From the cell containing the given text, extract its center point as [x, y] coordinate. 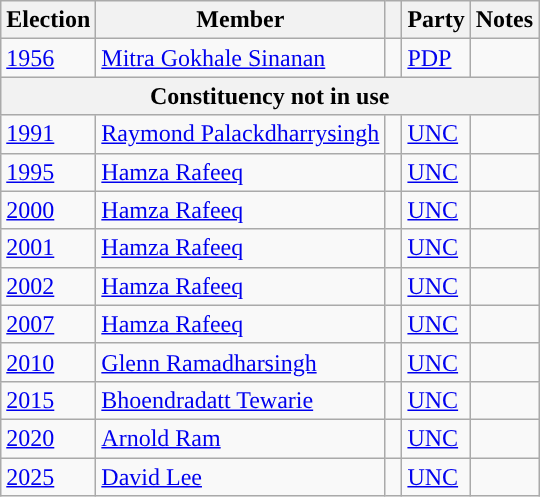
2000 [48, 210]
Election [48, 20]
2025 [48, 477]
2010 [48, 362]
Bhoendradatt Tewarie [240, 400]
Constituency not in use [270, 96]
Arnold Ram [240, 438]
Party [436, 20]
Mitra Gokhale Sinanan [240, 58]
PDP [436, 58]
2007 [48, 324]
1991 [48, 134]
1956 [48, 58]
2001 [48, 248]
2020 [48, 438]
David Lee [240, 477]
Member [240, 20]
Raymond Palackdharrysingh [240, 134]
Notes [504, 20]
1995 [48, 172]
Glenn Ramadharsingh [240, 362]
2002 [48, 286]
2015 [48, 400]
